Output the [X, Y] coordinate of the center of the cell containing the given text.  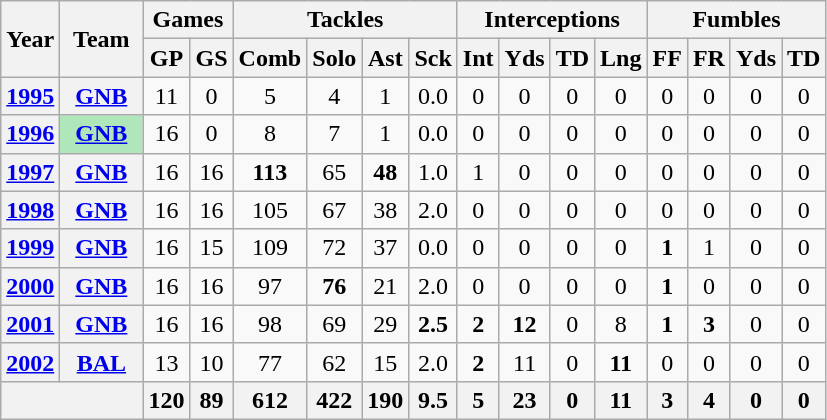
FF [667, 58]
7 [334, 134]
BAL [102, 362]
Int [478, 58]
69 [334, 324]
Lng [621, 58]
10 [212, 362]
97 [270, 286]
37 [386, 248]
109 [270, 248]
Team [102, 39]
38 [386, 210]
1998 [30, 210]
13 [166, 362]
67 [334, 210]
Sck [433, 58]
Ast [386, 58]
GP [166, 58]
2000 [30, 286]
89 [212, 400]
48 [386, 172]
1999 [30, 248]
Year [30, 39]
120 [166, 400]
FR [708, 58]
2.5 [433, 324]
Tackles [345, 20]
62 [334, 362]
76 [334, 286]
9.5 [433, 400]
21 [386, 286]
12 [524, 324]
29 [386, 324]
Games [188, 20]
422 [334, 400]
1.0 [433, 172]
23 [524, 400]
2001 [30, 324]
1995 [30, 96]
1996 [30, 134]
98 [270, 324]
113 [270, 172]
Comb [270, 58]
105 [270, 210]
65 [334, 172]
2002 [30, 362]
GS [212, 58]
190 [386, 400]
612 [270, 400]
Interceptions [552, 20]
1997 [30, 172]
77 [270, 362]
Fumbles [736, 20]
72 [334, 248]
Solo [334, 58]
